From the cell containing the given text, extract its center point as (x, y) coordinate. 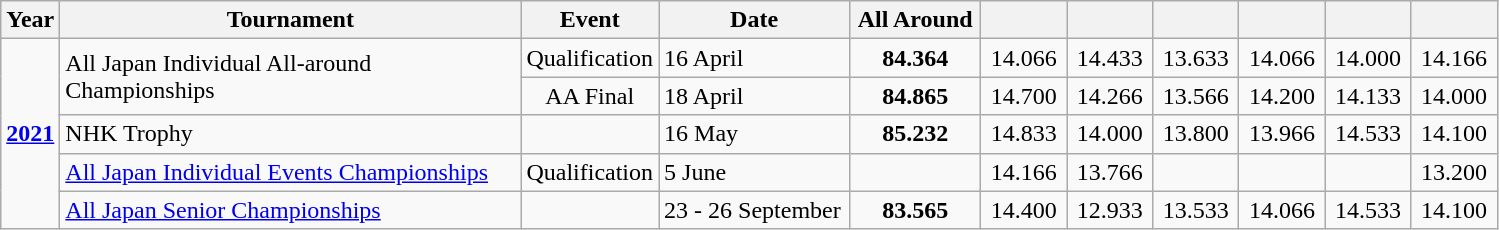
85.232 (916, 134)
AA Final (590, 96)
14.133 (1368, 96)
13.966 (1282, 134)
14.700 (1024, 96)
83.565 (916, 210)
5 June (754, 172)
23 - 26 September (754, 210)
All Japan Individual All-around Championships (290, 77)
13.566 (1196, 96)
12.933 (1110, 210)
14.400 (1024, 210)
18 April (754, 96)
13.200 (1454, 172)
Event (590, 20)
Date (754, 20)
14.200 (1282, 96)
13.633 (1196, 58)
16 May (754, 134)
All Around (916, 20)
13.800 (1196, 134)
2021 (30, 134)
All Japan Individual Events Championships (290, 172)
84.865 (916, 96)
16 April (754, 58)
Year (30, 20)
13.766 (1110, 172)
Tournament (290, 20)
14.266 (1110, 96)
All Japan Senior Championships (290, 210)
14.833 (1024, 134)
13.533 (1196, 210)
NHK Trophy (290, 134)
14.433 (1110, 58)
84.364 (916, 58)
